Provide the [x, y] coordinate of the cell's center where the given text is located.  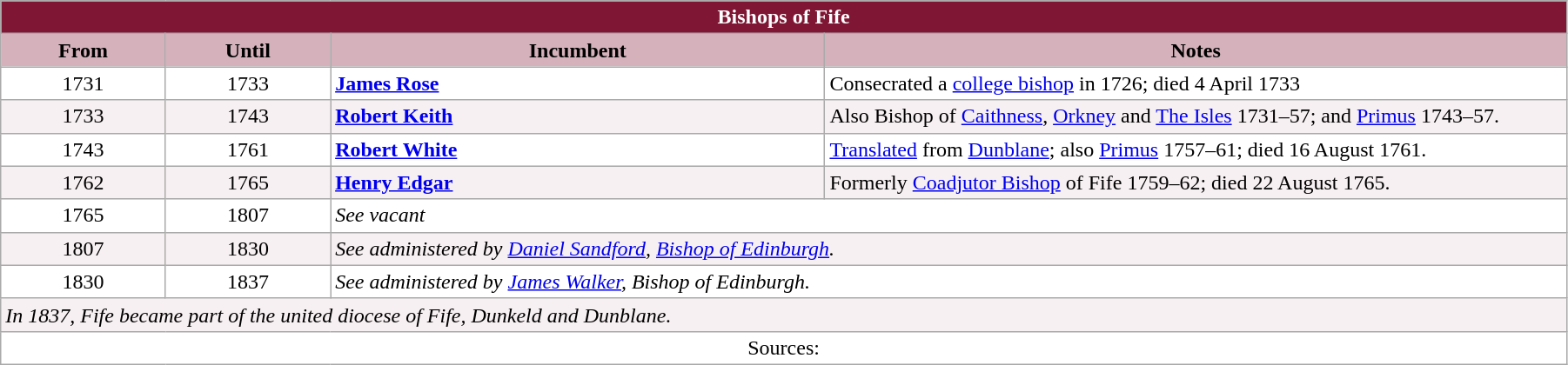
Also Bishop of Caithness, Orkney and The Isles 1731–57; and Primus 1743–57. [1196, 116]
See administered by Daniel Sandford, Bishop of Edinburgh. [948, 249]
1761 [247, 149]
Translated from Dunblane; also Primus 1757–61; died 16 August 1761. [1196, 149]
Bishops of Fife [784, 17]
In 1837, Fife became part of the united diocese of Fife, Dunkeld and Dunblane. [784, 315]
Incumbent [578, 50]
Formerly Coadjutor Bishop of Fife 1759–62; died 22 August 1765. [1196, 182]
Sources: [784, 348]
Notes [1196, 50]
From [84, 50]
See vacant [948, 216]
James Rose [578, 83]
1837 [247, 282]
See administered by James Walker, Bishop of Edinburgh. [948, 282]
Robert Keith [578, 116]
Henry Edgar [578, 182]
Robert White [578, 149]
1731 [84, 83]
1762 [84, 182]
Until [247, 50]
Consecrated a college bishop in 1726; died 4 April 1733 [1196, 83]
